Output the (X, Y) coordinate of the center of the cell containing the given text.  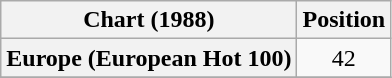
Chart (1988) (149, 20)
Position (344, 20)
42 (344, 58)
Europe (European Hot 100) (149, 58)
